Capture the cell that displays the provided text and extract its (X, Y) central coordinate. 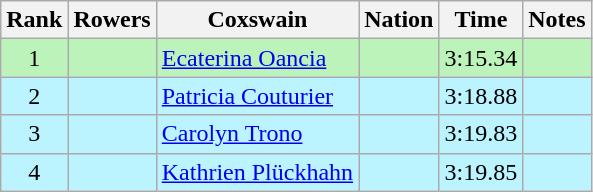
Nation (399, 20)
Patricia Couturier (257, 96)
4 (34, 172)
3:19.85 (481, 172)
3:18.88 (481, 96)
Carolyn Trono (257, 134)
1 (34, 58)
Coxswain (257, 20)
Kathrien Plückhahn (257, 172)
3 (34, 134)
3:19.83 (481, 134)
Rank (34, 20)
Ecaterina Oancia (257, 58)
2 (34, 96)
3:15.34 (481, 58)
Time (481, 20)
Rowers (112, 20)
Notes (557, 20)
